Provide the (X, Y) coordinate of the cell's center where the given text is located.  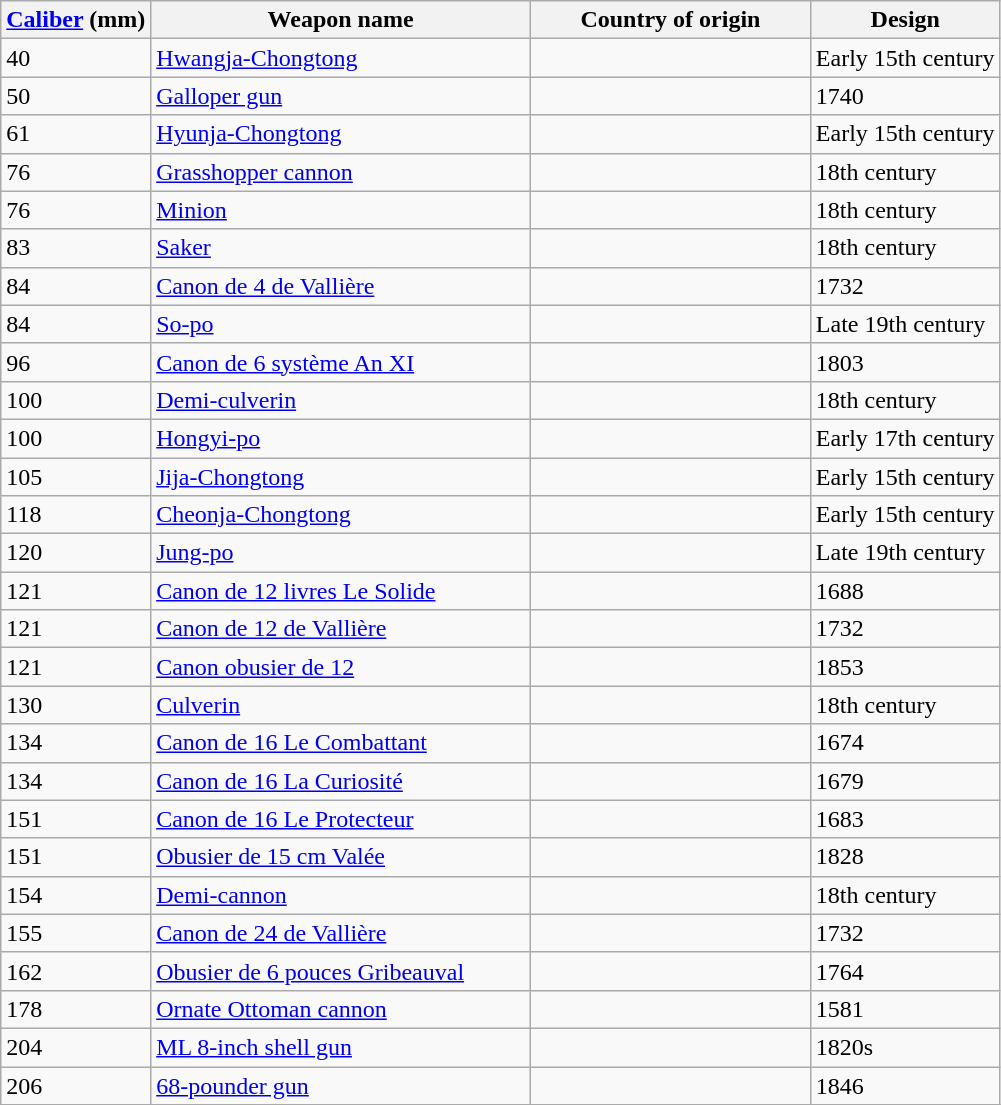
Canon de 12 de Vallière (341, 629)
Canon de 12 livres Le Solide (341, 591)
105 (76, 477)
Ornate Ottoman cannon (341, 1009)
Canon de 16 Le Combattant (341, 743)
1803 (905, 362)
204 (76, 1047)
Country of origin (670, 20)
50 (76, 96)
Canon de 6 système An XI (341, 362)
118 (76, 515)
Jija-Chongtong (341, 477)
83 (76, 248)
1764 (905, 971)
1679 (905, 781)
120 (76, 553)
Canon de 4 de Vallière (341, 286)
1828 (905, 857)
1581 (905, 1009)
Weapon name (341, 20)
Design (905, 20)
155 (76, 933)
Culverin (341, 705)
Demi-culverin (341, 400)
Obusier de 15 cm Valée (341, 857)
Minion (341, 210)
Canon de 16 La Curiosité (341, 781)
1683 (905, 819)
Jung-po (341, 553)
Caliber (mm) (76, 20)
Galloper gun (341, 96)
1740 (905, 96)
1674 (905, 743)
Obusier de 6 pouces Gribeauval (341, 971)
Canon de 24 de Vallière (341, 933)
154 (76, 895)
61 (76, 134)
130 (76, 705)
1820s (905, 1047)
1853 (905, 667)
40 (76, 58)
1688 (905, 591)
178 (76, 1009)
Canon obusier de 12 (341, 667)
162 (76, 971)
Cheonja-Chongtong (341, 515)
206 (76, 1085)
96 (76, 362)
1846 (905, 1085)
Hongyi-po (341, 438)
Canon de 16 Le Protecteur (341, 819)
ML 8-inch shell gun (341, 1047)
Saker (341, 248)
Grasshopper cannon (341, 172)
Early 17th century (905, 438)
So-po (341, 324)
68-pounder gun (341, 1085)
Hwangja-Chongtong (341, 58)
Hyunja-Chongtong (341, 134)
Demi-cannon (341, 895)
